Determine the [X, Y] coordinate at the center of the cell enclosing the given text.  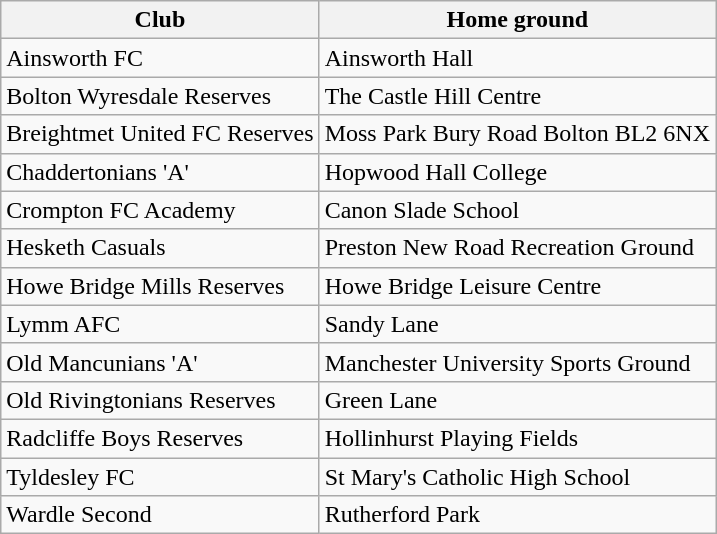
Home ground [517, 20]
Breightmet United FC Reserves [160, 134]
Wardle Second [160, 515]
Green Lane [517, 400]
Hesketh Casuals [160, 248]
Sandy Lane [517, 324]
Radcliffe Boys Reserves [160, 438]
Moss Park Bury Road Bolton BL2 6NX [517, 134]
Hopwood Hall College [517, 172]
Chaddertonians 'A' [160, 172]
Old Rivingtonians Reserves [160, 400]
Canon Slade School [517, 210]
Ainsworth FC [160, 58]
Old Mancunians 'A' [160, 362]
Manchester University Sports Ground [517, 362]
Tyldesley FC [160, 477]
The Castle Hill Centre [517, 96]
Lymm AFC [160, 324]
Rutherford Park [517, 515]
Howe Bridge Leisure Centre [517, 286]
Howe Bridge Mills Reserves [160, 286]
Preston New Road Recreation Ground [517, 248]
St Mary's Catholic High School [517, 477]
Ainsworth Hall [517, 58]
Hollinhurst Playing Fields [517, 438]
Bolton Wyresdale Reserves [160, 96]
Crompton FC Academy [160, 210]
Club [160, 20]
